Scan for the cell matching the given text and deliver its (x, y) coordinate at center. 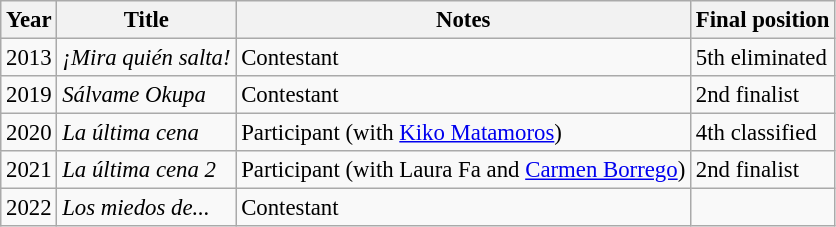
Los miedos de... (146, 208)
2022 (29, 208)
Final position (763, 20)
Year (29, 20)
2019 (29, 95)
La última cena 2 (146, 170)
2020 (29, 133)
La última cena (146, 133)
5th eliminated (763, 58)
Sálvame Okupa (146, 95)
4th classified (763, 133)
¡Mira quién salta! (146, 58)
Participant (with Laura Fa and Carmen Borrego) (464, 170)
Notes (464, 20)
Title (146, 20)
2013 (29, 58)
2021 (29, 170)
Participant (with Kiko Matamoros) (464, 133)
